Locate the cell with the specified text and output its (X, Y) center coordinate. 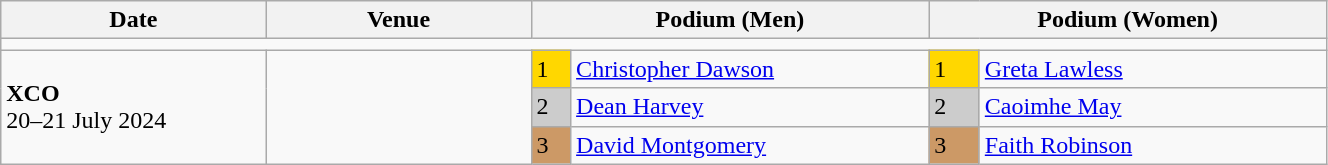
Greta Lawless (1152, 69)
Podium (Men) (730, 20)
Date (134, 20)
Podium (Women) (1128, 20)
Faith Robinson (1152, 145)
XCO 20–21 July 2024 (134, 107)
David Montgomery (750, 145)
Dean Harvey (750, 107)
Christopher Dawson (750, 69)
Venue (398, 20)
Caoimhe May (1152, 107)
